Search for the cell housing the specified text and yield its (X, Y) center coordinate. 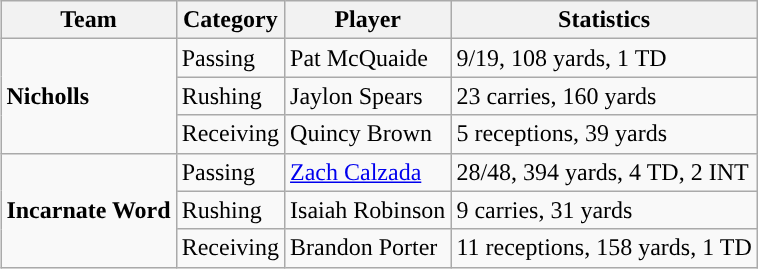
11 receptions, 158 yards, 1 TD (604, 248)
Pat McQuaide (368, 58)
Jaylon Spears (368, 96)
23 carries, 160 yards (604, 96)
Brandon Porter (368, 248)
9 carries, 31 yards (604, 210)
Isaiah Robinson (368, 210)
Quincy Brown (368, 134)
Category (230, 20)
Zach Calzada (368, 172)
Nicholls (88, 96)
Incarnate Word (88, 210)
Team (88, 20)
Player (368, 20)
28/48, 394 yards, 4 TD, 2 INT (604, 172)
9/19, 108 yards, 1 TD (604, 58)
5 receptions, 39 yards (604, 134)
Statistics (604, 20)
